Scan for the cell matching the given text and deliver its [x, y] coordinate at center. 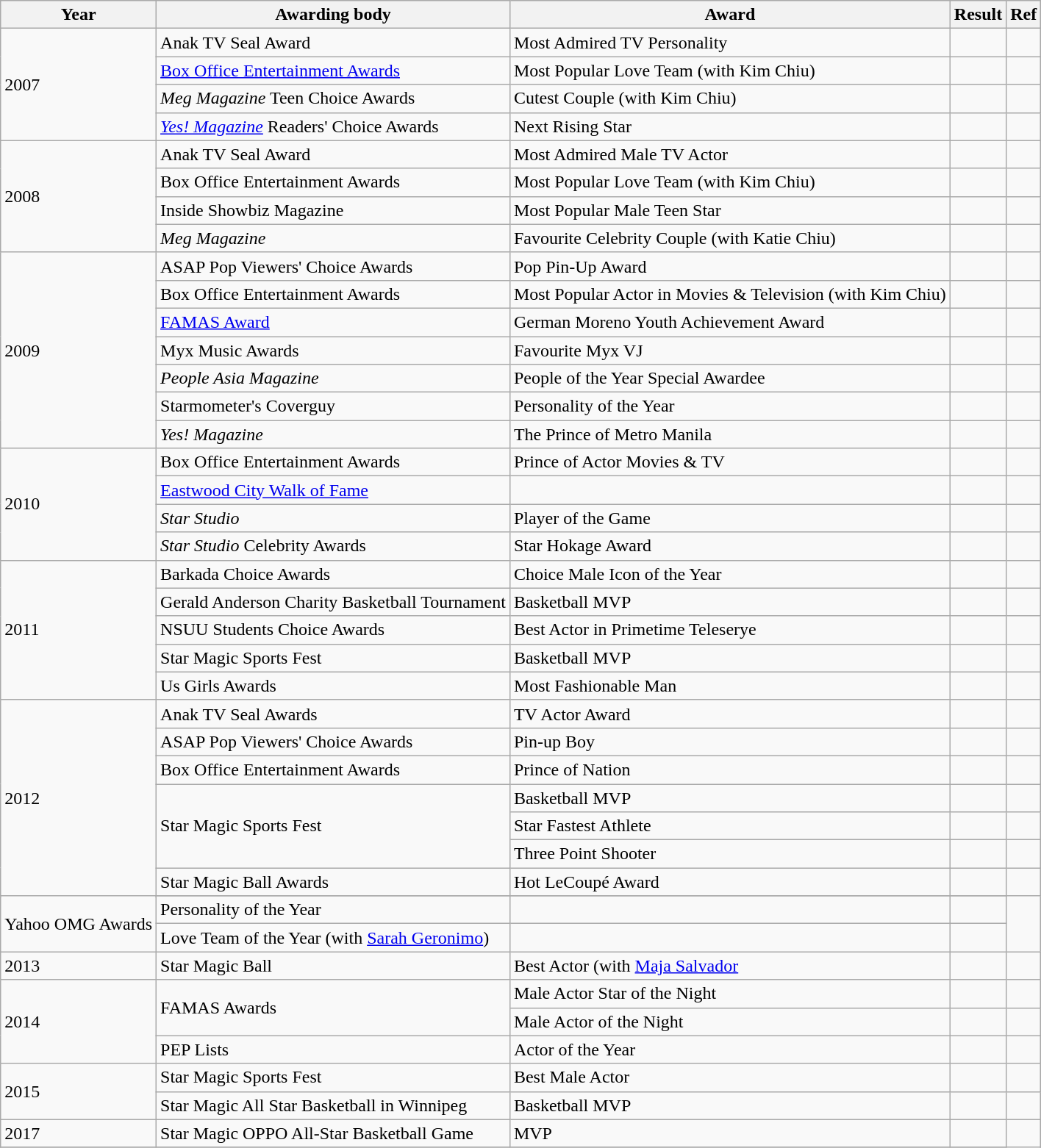
Star Studio Celebrity Awards [334, 546]
Yahoo OMG Awards [79, 924]
Favourite Myx VJ [729, 351]
Cutest Couple (with Kim Chiu) [729, 98]
Pop Pin-Up Award [729, 266]
Best Actor in Primetime Teleserye [729, 630]
Most Admired Male TV Actor [729, 154]
2008 [79, 196]
FAMAS Award [334, 322]
2017 [79, 1133]
Next Rising Star [729, 126]
Meg Magazine Teen Choice Awards [334, 98]
2007 [79, 85]
Meg Magazine [334, 238]
Player of the Game [729, 518]
Ref [1023, 15]
TV Actor Award [729, 714]
Male Actor Star of the Night [729, 994]
Star Fastest Athlete [729, 826]
Choice Male Icon of the Year [729, 574]
Anak TV Seal Awards [334, 714]
Star Hokage Award [729, 546]
Awarding body [334, 15]
Pin-up Boy [729, 742]
Barkada Choice Awards [334, 574]
Favourite Celebrity Couple (with Katie Chiu) [729, 238]
FAMAS Awards [334, 1008]
Most Popular Actor in Movies & Television (with Kim Chiu) [729, 294]
Hot LeCoupé Award [729, 882]
Most Popular Male Teen Star [729, 210]
Star Magic Ball Awards [334, 882]
Award [729, 15]
Year [79, 15]
Star Magic Ball [334, 966]
Actor of the Year [729, 1050]
Best Male Actor [729, 1077]
Yes! Magazine Readers' Choice Awards [334, 126]
MVP [729, 1133]
Star Magic All Star Basketball in Winnipeg [334, 1105]
Most Fashionable Man [729, 686]
Prince of Nation [729, 769]
Starmometer's Coverguy [334, 406]
Eastwood City Walk of Fame [334, 490]
Star Magic OPPO All-Star Basketball Game [334, 1133]
2011 [79, 630]
Male Actor of the Night [729, 1022]
Us Girls Awards [334, 686]
2010 [79, 504]
2012 [79, 797]
Result [978, 15]
German Moreno Youth Achievement Award [729, 322]
Yes! Magazine [334, 434]
Three Point Shooter [729, 854]
Star Studio [334, 518]
2013 [79, 966]
People of the Year Special Awardee [729, 379]
Best Actor (with Maja Salvador [729, 966]
Most Admired TV Personality [729, 43]
PEP Lists [334, 1050]
People Asia Magazine [334, 379]
Myx Music Awards [334, 351]
NSUU Students Choice Awards [334, 630]
2014 [79, 1022]
2015 [79, 1091]
The Prince of Metro Manila [729, 434]
Gerald Anderson Charity Basketball Tournament [334, 602]
2009 [79, 350]
Inside Showbiz Magazine [334, 210]
Love Team of the Year (with Sarah Geronimo) [334, 938]
Prince of Actor Movies & TV [729, 462]
